Capture the cell that displays the provided text and extract its [X, Y] central coordinate. 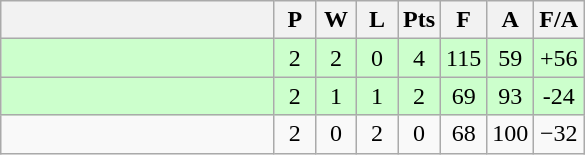
F/A [559, 20]
59 [510, 58]
Pts [420, 20]
W [336, 20]
L [376, 20]
+56 [559, 58]
69 [464, 96]
100 [510, 134]
−32 [559, 134]
P [294, 20]
68 [464, 134]
-24 [559, 96]
A [510, 20]
93 [510, 96]
F [464, 20]
4 [420, 58]
115 [464, 58]
